Detect which cell encompasses the target text, then output its [X, Y] center coordinate. 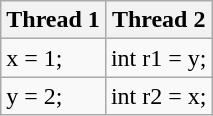
Thread 1 [54, 20]
int r2 = x; [158, 96]
y = 2; [54, 96]
int r1 = y; [158, 58]
x = 1; [54, 58]
Thread 2 [158, 20]
